Return (x, y) of the center of cell containing provided text 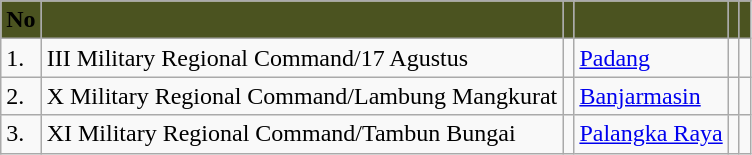
Padang (651, 58)
1. (21, 58)
Banjarmasin (651, 96)
III Military Regional Command/17 Agustus (302, 58)
XI Military Regional Command/Tambun Bungai (302, 134)
X Military Regional Command/Lambung Mangkurat (302, 96)
2. (21, 96)
3. (21, 134)
No (21, 20)
Palangka Raya (651, 134)
